Return the (x, y) coordinate for the center point of the cell that contains the specified text.  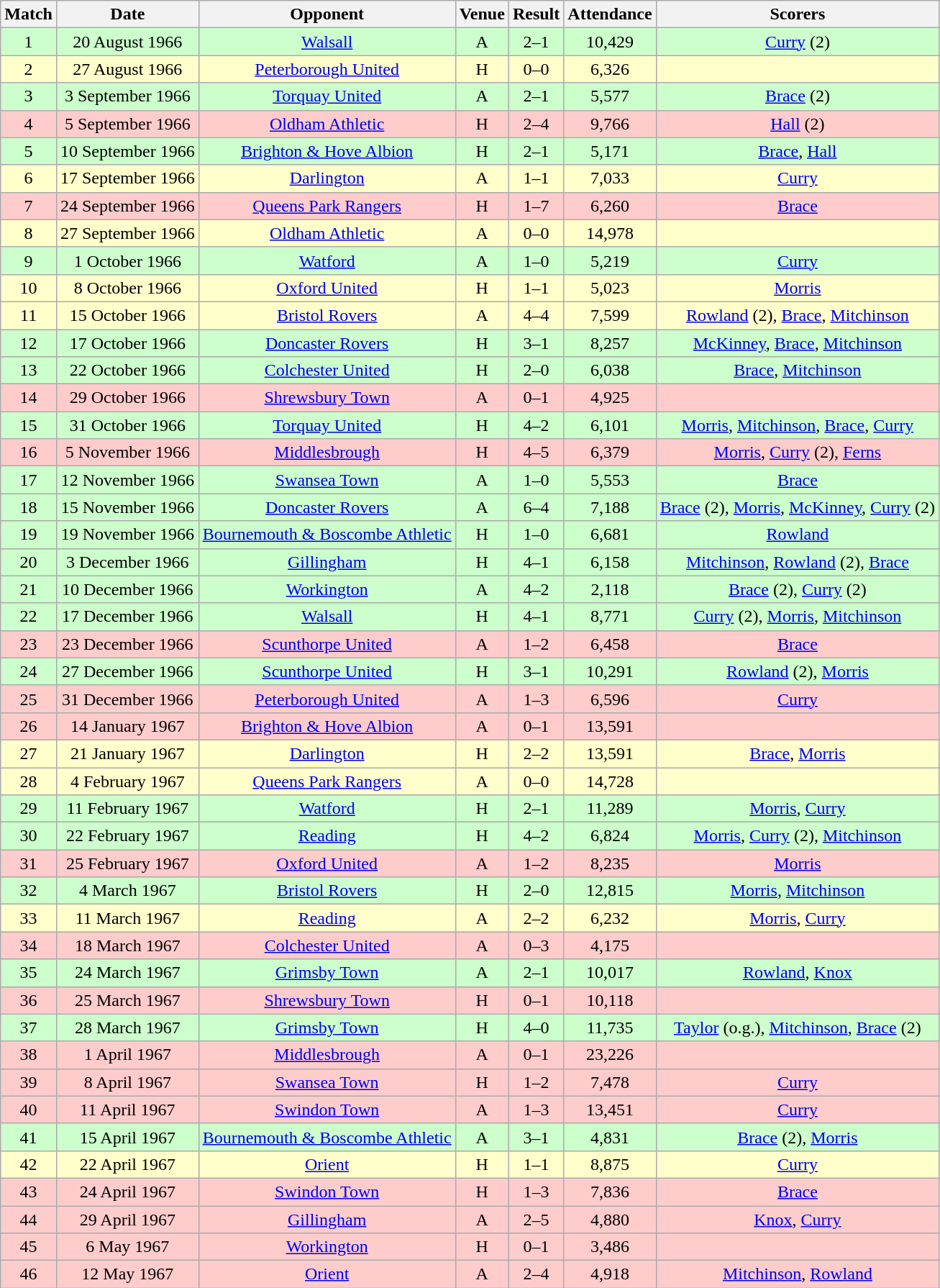
46 (29, 1274)
Brace (2), Morris (797, 1137)
22 April 1967 (127, 1164)
27 August 1966 (127, 69)
6,038 (610, 371)
23 (29, 644)
27 (29, 753)
6,232 (610, 918)
8 October 1966 (127, 288)
20 August 1966 (127, 42)
14,978 (610, 233)
Morris, Curry (2), Ferns (797, 453)
17 (29, 480)
4 March 1967 (127, 891)
42 (29, 1164)
5,577 (610, 96)
12,815 (610, 891)
24 April 1967 (127, 1192)
10,017 (610, 973)
24 September 1966 (127, 206)
13 (29, 371)
5,219 (610, 260)
26 (29, 726)
29 October 1966 (127, 398)
11,735 (610, 1028)
6,458 (610, 644)
Brace, Mitchinson (797, 371)
Morris, Curry (2), Mitchinson (797, 836)
29 April 1967 (127, 1220)
32 (29, 891)
6,681 (610, 535)
44 (29, 1220)
10,429 (610, 42)
3,486 (610, 1247)
8 (29, 233)
10 September 1966 (127, 151)
Brace (2), Morris, McKinney, Curry (2) (797, 507)
18 March 1967 (127, 945)
Rowland (797, 535)
10,291 (610, 671)
Morris, Mitchinson (797, 891)
8,235 (610, 863)
1 (29, 42)
5 (29, 151)
6–4 (536, 507)
11 March 1967 (127, 918)
12 May 1967 (127, 1274)
4–4 (536, 315)
5 September 1966 (127, 124)
4,831 (610, 1137)
5,553 (610, 480)
Knox, Curry (797, 1220)
41 (29, 1137)
39 (29, 1082)
Date (127, 14)
6,101 (610, 425)
McKinney, Brace, Mitchinson (797, 343)
25 (29, 699)
40 (29, 1110)
4,925 (610, 398)
4 February 1967 (127, 781)
1 April 1967 (127, 1055)
22 October 1966 (127, 371)
8 April 1967 (127, 1082)
Opponent (327, 14)
14,728 (610, 781)
2 (29, 69)
Attendance (610, 14)
4,918 (610, 1274)
4,175 (610, 945)
Mitchinson, Rowland (797, 1274)
6,596 (610, 699)
36 (29, 1000)
15 October 1966 (127, 315)
Morris, Mitchinson, Brace, Curry (797, 425)
Curry (2) (797, 42)
7,599 (610, 315)
25 March 1967 (127, 1000)
29 (29, 809)
4 (29, 124)
14 (29, 398)
6,379 (610, 453)
37 (29, 1028)
2,118 (610, 589)
13,451 (610, 1110)
6,158 (610, 562)
35 (29, 973)
Rowland, Knox (797, 973)
Venue (482, 14)
33 (29, 918)
31 October 1966 (127, 425)
10,118 (610, 1000)
28 March 1967 (127, 1028)
30 (29, 836)
21 January 1967 (127, 753)
9,766 (610, 124)
34 (29, 945)
43 (29, 1192)
11 April 1967 (127, 1110)
24 (29, 671)
19 (29, 535)
Result (536, 14)
Brace (2), Curry (2) (797, 589)
11 February 1967 (127, 809)
18 (29, 507)
23 December 1966 (127, 644)
Rowland (2), Morris (797, 671)
4–0 (536, 1028)
7,478 (610, 1082)
19 November 1966 (127, 535)
23,226 (610, 1055)
17 December 1966 (127, 617)
6,326 (610, 69)
12 (29, 343)
27 September 1966 (127, 233)
1 October 1966 (127, 260)
1–7 (536, 206)
5 November 1966 (127, 453)
7,033 (610, 178)
15 April 1967 (127, 1137)
14 January 1967 (127, 726)
45 (29, 1247)
8,875 (610, 1164)
3 September 1966 (127, 96)
4–5 (536, 453)
6 May 1967 (127, 1247)
7,836 (610, 1192)
Brace, Morris (797, 753)
31 December 1966 (127, 699)
17 September 1966 (127, 178)
7 (29, 206)
20 (29, 562)
25 February 1967 (127, 863)
Mitchinson, Rowland (2), Brace (797, 562)
24 March 1967 (127, 973)
21 (29, 589)
Rowland (2), Brace, Mitchinson (797, 315)
6,824 (610, 836)
3 (29, 96)
8,257 (610, 343)
9 (29, 260)
Hall (2) (797, 124)
10 December 1966 (127, 589)
Brace, Hall (797, 151)
12 November 1966 (127, 480)
27 December 1966 (127, 671)
0–3 (536, 945)
Brace (2) (797, 96)
3 December 1966 (127, 562)
11,289 (610, 809)
28 (29, 781)
6,260 (610, 206)
7,188 (610, 507)
Curry (2), Morris, Mitchinson (797, 617)
15 November 1966 (127, 507)
15 (29, 425)
Scorers (797, 14)
Taylor (o.g.), Mitchinson, Brace (2) (797, 1028)
5,023 (610, 288)
22 February 1967 (127, 836)
22 (29, 617)
10 (29, 288)
16 (29, 453)
17 October 1966 (127, 343)
2–5 (536, 1220)
8,771 (610, 617)
Match (29, 14)
31 (29, 863)
4,880 (610, 1220)
6 (29, 178)
11 (29, 315)
5,171 (610, 151)
38 (29, 1055)
